Find where the given text appears and provide that cell's center as [X, Y] coordinate. 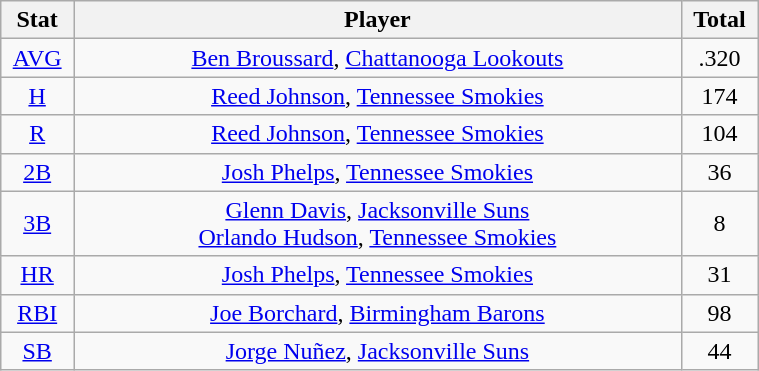
H [38, 96]
Jorge Nuñez, Jacksonville Suns [378, 351]
44 [719, 351]
Glenn Davis, Jacksonville Suns Orlando Hudson, Tennessee Smokies [378, 224]
SB [38, 351]
104 [719, 134]
HR [38, 275]
R [38, 134]
RBI [38, 313]
.320 [719, 58]
Stat [38, 20]
Player [378, 20]
36 [719, 172]
Ben Broussard, Chattanooga Lookouts [378, 58]
Total [719, 20]
174 [719, 96]
3B [38, 224]
98 [719, 313]
Joe Borchard, Birmingham Barons [378, 313]
AVG [38, 58]
31 [719, 275]
8 [719, 224]
2B [38, 172]
